Pinpoint the cell where the given text exists, returning its [X, Y] midpoint coordinate. 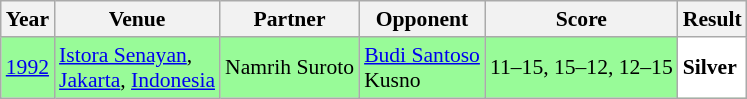
Istora Senayan,Jakarta, Indonesia [137, 68]
11–15, 15–12, 12–15 [582, 68]
Budi Santoso Kusno [422, 68]
Result [712, 19]
Namrih Suroto [290, 68]
Venue [137, 19]
Year [28, 19]
Score [582, 19]
Partner [290, 19]
1992 [28, 68]
Silver [712, 68]
Opponent [422, 19]
